Detect which cell encompasses the target text, then output its [X, Y] center coordinate. 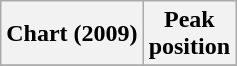
Chart (2009) [72, 34]
Peakposition [189, 34]
